From the cell containing the given text, extract its center point as (X, Y) coordinate. 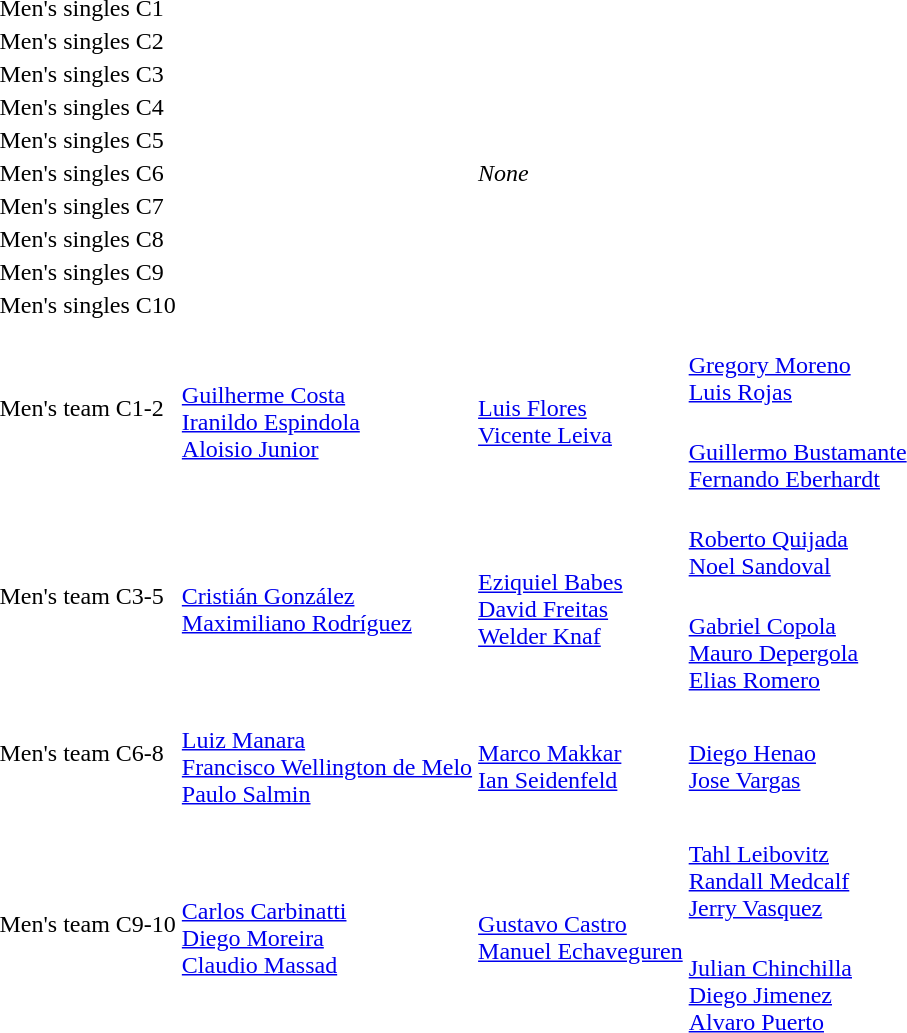
None (581, 173)
Eziquiel BabesDavid FreitasWelder Knaf (581, 596)
Cristián GonzálezMaximiliano Rodríguez (326, 596)
Marco MakkarIan Seidenfeld (581, 754)
Luiz ManaraFrancisco Wellington de MeloPaulo Salmin (326, 754)
Luis FloresVicente Leiva (581, 408)
Guilherme CostaIranildo EspindolaAloisio Junior (326, 408)
